Locate the cell with the specified text and output its [x, y] center coordinate. 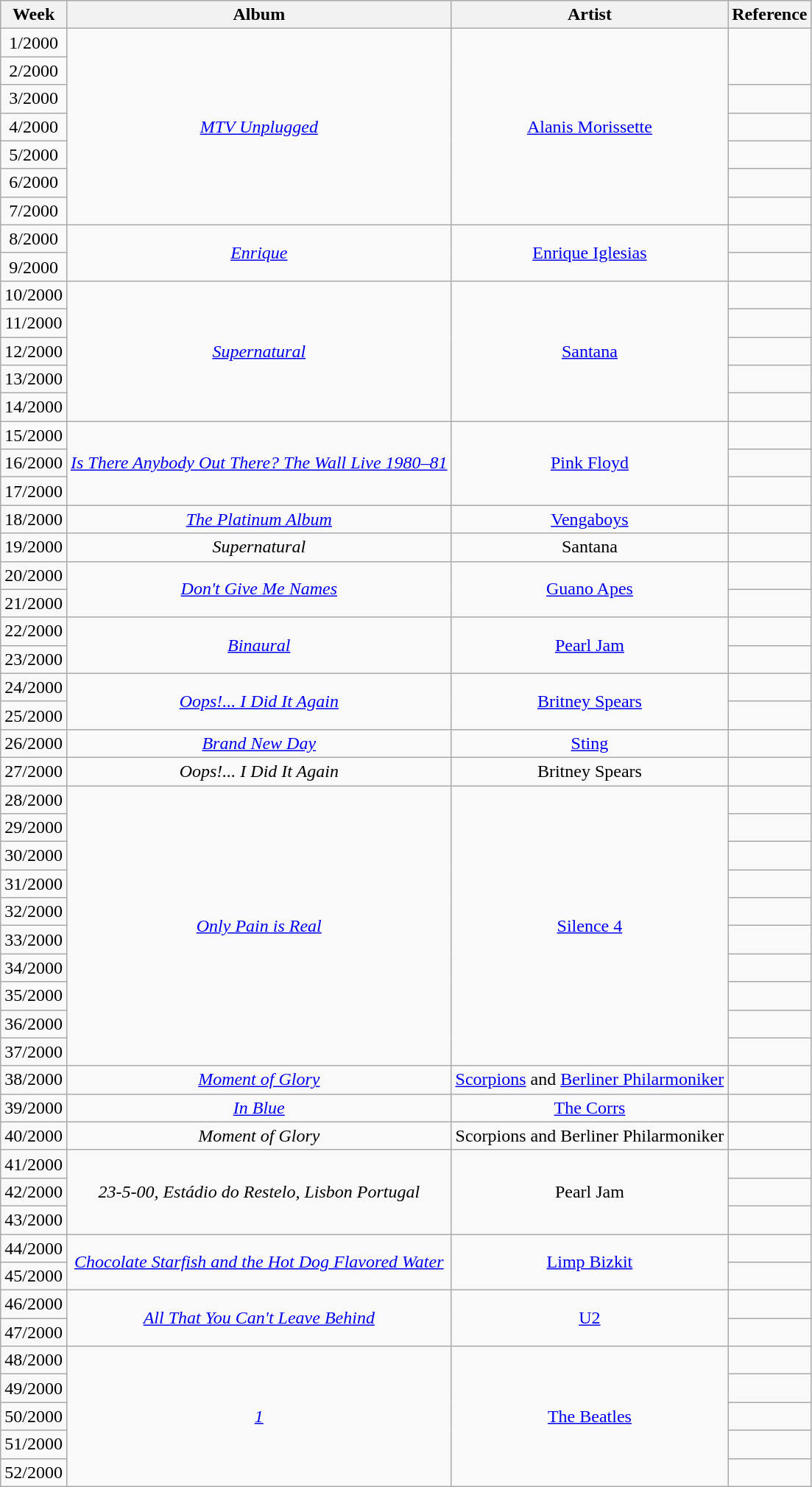
Brand New Day [259, 743]
16/2000 [34, 463]
24/2000 [34, 687]
4/2000 [34, 127]
5/2000 [34, 155]
6/2000 [34, 183]
25/2000 [34, 715]
Enrique Iglesias [590, 253]
Enrique [259, 253]
23/2000 [34, 659]
31/2000 [34, 884]
28/2000 [34, 799]
8/2000 [34, 239]
48/2000 [34, 1360]
2/2000 [34, 71]
37/2000 [34, 1052]
41/2000 [34, 1164]
Is There Anybody Out There? The Wall Live 1980–81 [259, 463]
The Beatles [590, 1416]
29/2000 [34, 828]
26/2000 [34, 743]
39/2000 [34, 1108]
3/2000 [34, 99]
42/2000 [34, 1192]
17/2000 [34, 491]
The Corrs [590, 1108]
Limp Bizkit [590, 1262]
30/2000 [34, 856]
1/2000 [34, 43]
All That You Can't Leave Behind [259, 1318]
Album [259, 15]
18/2000 [34, 519]
7/2000 [34, 211]
36/2000 [34, 1024]
10/2000 [34, 295]
43/2000 [34, 1220]
15/2000 [34, 435]
Only Pain is Real [259, 925]
49/2000 [34, 1388]
52/2000 [34, 1472]
50/2000 [34, 1416]
Don't Give Me Names [259, 589]
51/2000 [34, 1444]
44/2000 [34, 1248]
34/2000 [34, 968]
Alanis Morissette [590, 127]
Sting [590, 743]
9/2000 [34, 267]
Vengaboys [590, 519]
38/2000 [34, 1080]
The Platinum Album [259, 519]
46/2000 [34, 1304]
32/2000 [34, 912]
23-5-00, Estádio do Restelo, Lisbon Portugal [259, 1192]
Silence 4 [590, 925]
13/2000 [34, 379]
1 [259, 1416]
27/2000 [34, 771]
Guano Apes [590, 589]
In Blue [259, 1108]
19/2000 [34, 547]
33/2000 [34, 940]
Pink Floyd [590, 463]
11/2000 [34, 323]
22/2000 [34, 631]
12/2000 [34, 351]
Artist [590, 15]
14/2000 [34, 407]
MTV Unplugged [259, 127]
U2 [590, 1318]
Week [34, 15]
45/2000 [34, 1276]
Chocolate Starfish and the Hot Dog Flavored Water [259, 1262]
Binaural [259, 645]
21/2000 [34, 603]
20/2000 [34, 575]
Reference [770, 15]
40/2000 [34, 1136]
35/2000 [34, 996]
47/2000 [34, 1332]
